From the cell containing the given text, extract its center point as (X, Y) coordinate. 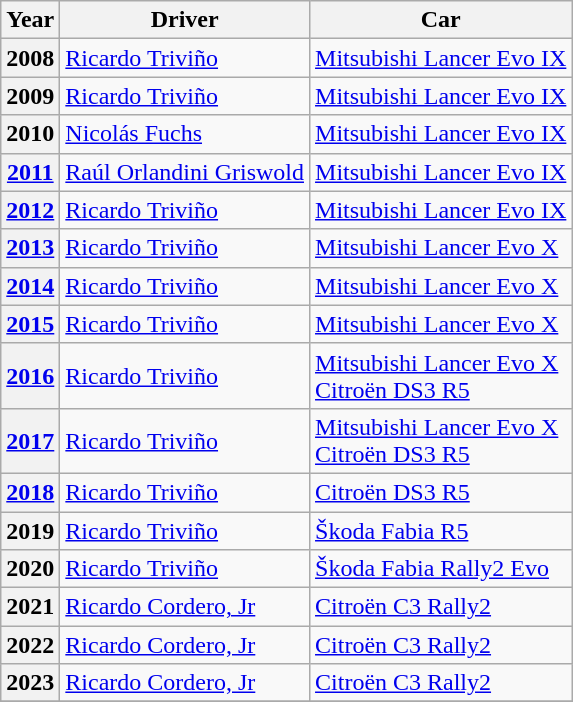
2019 (30, 531)
2020 (30, 569)
Car (441, 20)
2022 (30, 645)
Driver (185, 20)
Škoda Fabia R5 (441, 531)
2011 (30, 172)
2009 (30, 96)
2010 (30, 134)
Citroën DS3 R5 (441, 492)
2017 (30, 440)
Raúl Orlandini Griswold (185, 172)
2014 (30, 286)
Nicolás Fuchs (185, 134)
2015 (30, 324)
2023 (30, 683)
Škoda Fabia Rally2 Evo (441, 569)
2021 (30, 607)
2012 (30, 210)
2008 (30, 58)
2018 (30, 492)
2013 (30, 248)
Year (30, 20)
2016 (30, 376)
